Detect which cell encompasses the target text, then output its (x, y) center coordinate. 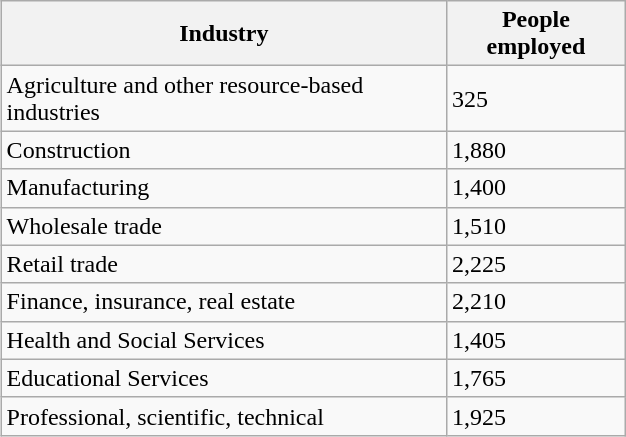
1,400 (536, 188)
Educational Services (224, 378)
1,510 (536, 226)
1,765 (536, 378)
Manufacturing (224, 188)
2,210 (536, 302)
2,225 (536, 264)
Wholesale trade (224, 226)
Retail trade (224, 264)
1,925 (536, 416)
1,880 (536, 150)
Construction (224, 150)
325 (536, 98)
1,405 (536, 340)
Health and Social Services (224, 340)
Professional, scientific, technical (224, 416)
Agriculture and other resource-based industries (224, 98)
People employed (536, 34)
Finance, insurance, real estate (224, 302)
Industry (224, 34)
